Capture the cell that displays the provided text and extract its [x, y] central coordinate. 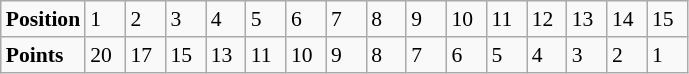
20 [105, 55]
14 [627, 19]
Points [43, 55]
Position [43, 19]
12 [547, 19]
17 [145, 55]
